Return the (x, y) coordinate for the center point of the cell that contains the specified text.  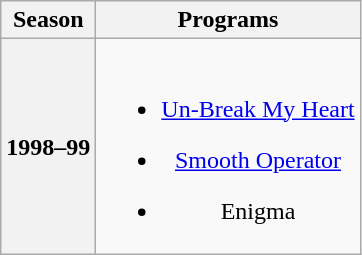
Programs (228, 20)
Season (48, 20)
1998–99 (48, 146)
Un-Break My Heart Smooth Operator Enigma (228, 146)
